Determine the [X, Y] coordinate at the center of the cell enclosing the given text.  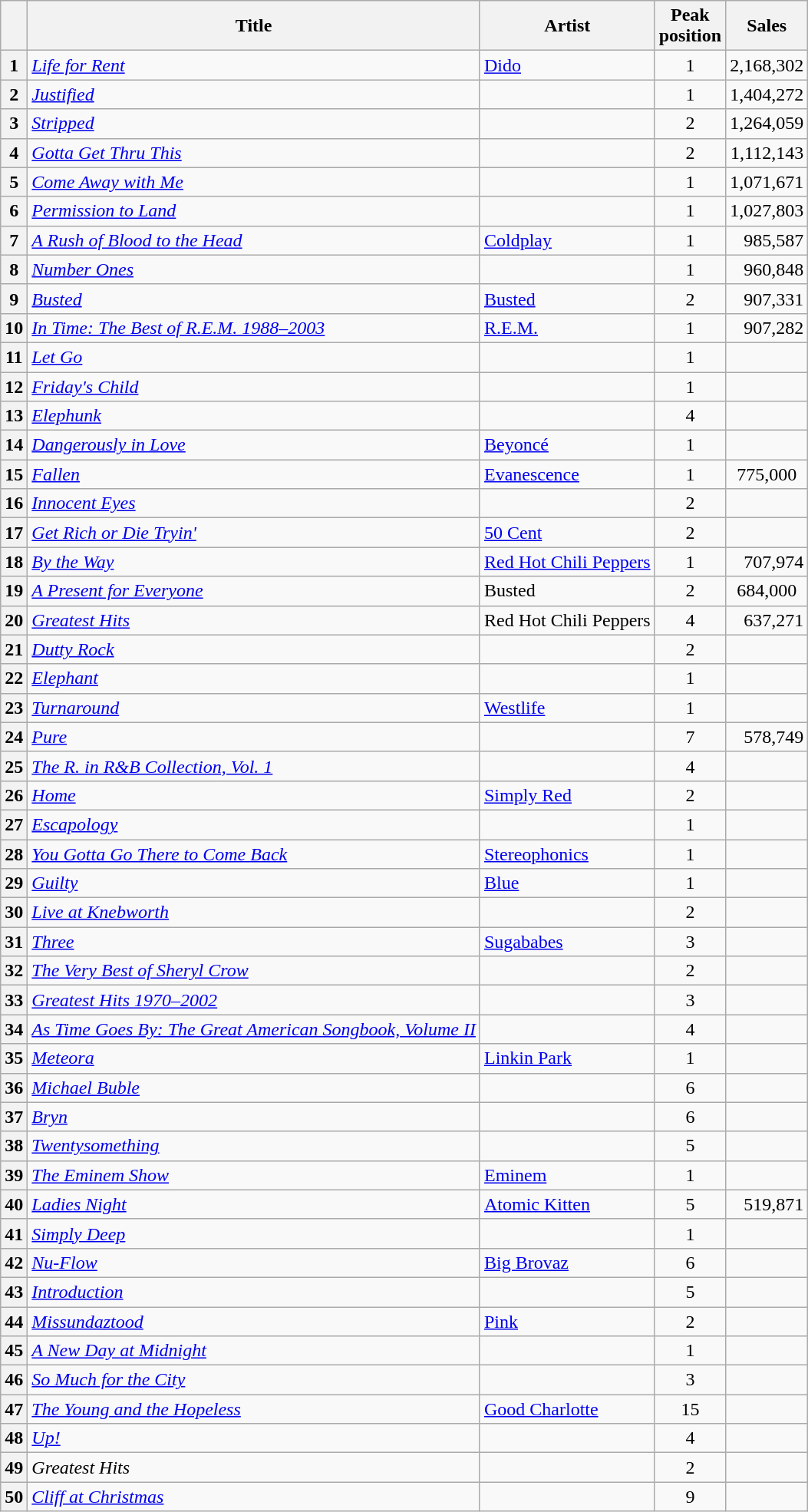
Innocent Eyes [254, 503]
985,587 [767, 240]
48 [14, 1438]
637,271 [767, 620]
13 [14, 416]
Fallen [254, 474]
36 [14, 1088]
Gotta Get Thru This [254, 153]
Turnaround [254, 708]
Stripped [254, 124]
As Time Goes By: The Great American Songbook, Volume II [254, 1029]
29 [14, 883]
31 [14, 942]
Dangerously in Love [254, 445]
8 [14, 269]
960,848 [767, 269]
Linkin Park [567, 1058]
Home [254, 795]
Coldplay [567, 240]
41 [14, 1233]
25 [14, 766]
45 [14, 1351]
Elephunk [254, 416]
50 [14, 1497]
50 Cent [567, 533]
1,071,671 [767, 182]
Justified [254, 94]
By the Way [254, 562]
47 [14, 1409]
46 [14, 1380]
38 [14, 1146]
Dutty Rock [254, 649]
Peakposition [690, 26]
Meteora [254, 1058]
18 [14, 562]
10 [14, 328]
23 [14, 708]
Simply Deep [254, 1233]
19 [14, 591]
1,027,803 [767, 211]
Cliff at Christmas [254, 1497]
907,282 [767, 328]
21 [14, 649]
11 [14, 357]
907,331 [767, 299]
1,264,059 [767, 124]
The R. in R&B Collection, Vol. 1 [254, 766]
Live at Knebworth [254, 913]
775,000 [767, 474]
Permission to Land [254, 211]
So Much for the City [254, 1380]
Get Rich or Die Tryin' [254, 533]
17 [14, 533]
Elephant [254, 678]
Up! [254, 1438]
Good Charlotte [567, 1409]
Life for Rent [254, 65]
Let Go [254, 357]
20 [14, 620]
Introduction [254, 1292]
Sales [767, 26]
The Young and the Hopeless [254, 1409]
28 [14, 854]
2,168,302 [767, 65]
Ladies Night [254, 1204]
1,112,143 [767, 153]
Atomic Kitten [567, 1204]
39 [14, 1175]
Sugababes [567, 942]
Pure [254, 737]
707,974 [767, 562]
A Rush of Blood to the Head [254, 240]
Pink [567, 1321]
Guilty [254, 883]
30 [14, 913]
Big Brovaz [567, 1263]
49 [14, 1467]
37 [14, 1117]
40 [14, 1204]
The Very Best of Sheryl Crow [254, 971]
35 [14, 1058]
42 [14, 1263]
Title [254, 26]
R.E.M. [567, 328]
A Present for Everyone [254, 591]
Michael Buble [254, 1088]
578,749 [767, 737]
Artist [567, 26]
32 [14, 971]
Westlife [567, 708]
27 [14, 824]
Dido [567, 65]
14 [14, 445]
Simply Red [567, 795]
Nu-Flow [254, 1263]
Stereophonics [567, 854]
Missundaztood [254, 1321]
44 [14, 1321]
34 [14, 1029]
43 [14, 1292]
Friday's Child [254, 386]
Escapology [254, 824]
You Gotta Go There to Come Back [254, 854]
Blue [567, 883]
Three [254, 942]
Eminem [567, 1175]
Twentysomething [254, 1146]
26 [14, 795]
24 [14, 737]
Come Away with Me [254, 182]
A New Day at Midnight [254, 1351]
684,000 [767, 591]
Evanescence [567, 474]
519,871 [767, 1204]
16 [14, 503]
In Time: The Best of R.E.M. 1988–2003 [254, 328]
Greatest Hits 1970–2002 [254, 1000]
33 [14, 1000]
12 [14, 386]
22 [14, 678]
Beyoncé [567, 445]
1,404,272 [767, 94]
The Eminem Show [254, 1175]
Bryn [254, 1117]
Number Ones [254, 269]
